Return [X, Y] of the center of cell containing provided text 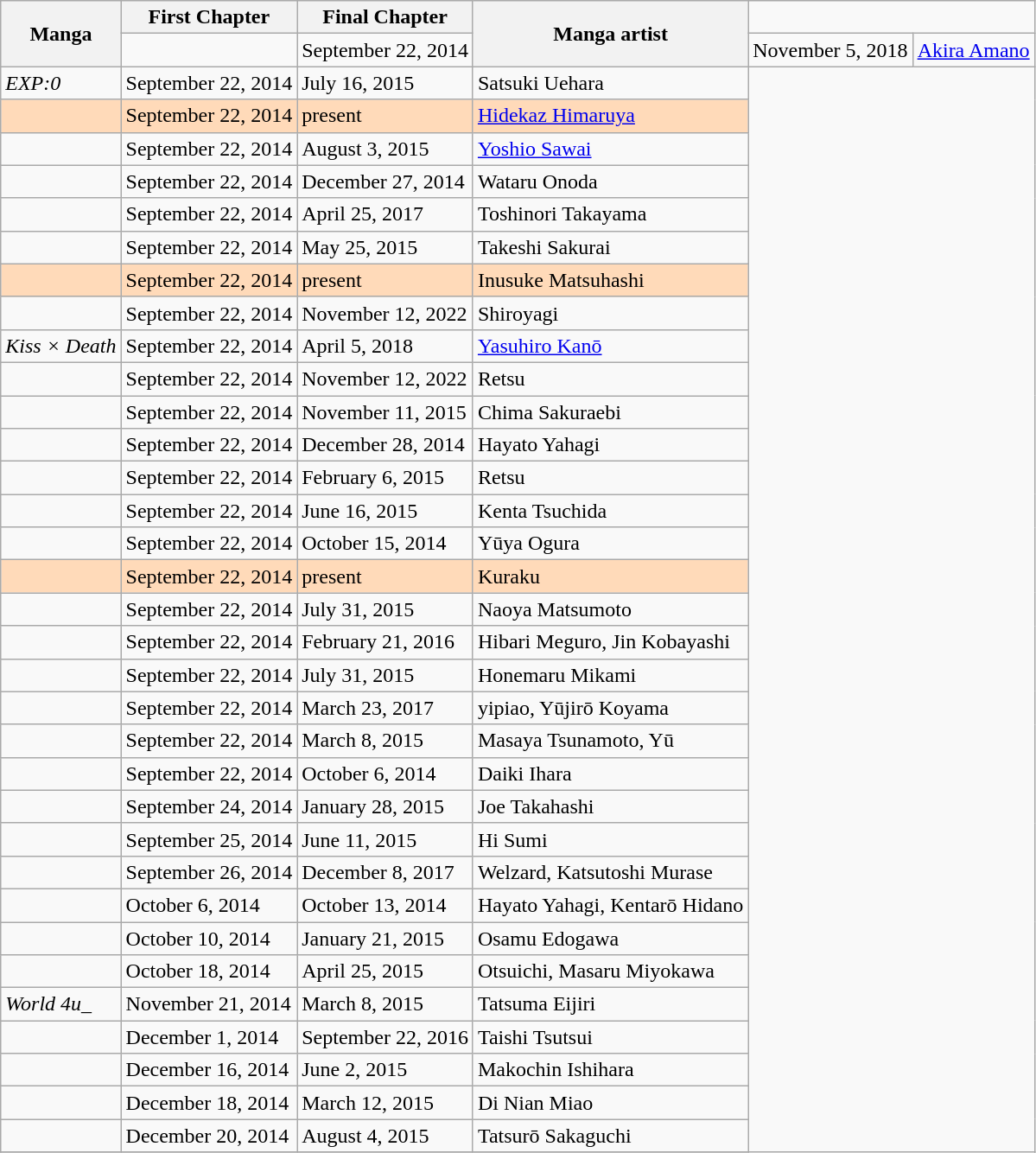
Daiki Ihara [610, 774]
December 1, 2014 [209, 1037]
Wataru Onoda [610, 182]
Yoshio Sawai [610, 149]
Akira Amano [973, 50]
August 4, 2015 [385, 1136]
Manga [60, 34]
October 18, 2014 [209, 971]
EXP:0 [60, 83]
Honemaru Mikami [610, 675]
Hayato Yahagi, Kentarō Hidano [610, 905]
Hayato Yahagi [610, 445]
August 3, 2015 [385, 149]
June 2, 2015 [385, 1070]
Masaya Tsunamoto, Yū [610, 741]
Shiroyagi [610, 313]
April 25, 2017 [385, 214]
January 28, 2015 [385, 806]
March 12, 2015 [385, 1103]
January 21, 2015 [385, 938]
September 24, 2014 [209, 806]
Kenta Tsuchida [610, 511]
Takeshi Sakurai [610, 247]
February 6, 2015 [385, 478]
Kuraku [610, 576]
October 15, 2014 [385, 544]
July 16, 2015 [385, 83]
March 23, 2017 [385, 708]
Yasuhiro Kanō [610, 346]
April 5, 2018 [385, 346]
April 25, 2015 [385, 971]
Joe Takahashi [610, 806]
September 25, 2014 [209, 839]
First Chapter [209, 17]
Hidekaz Himaruya [610, 116]
December 28, 2014 [385, 445]
Inusuke Matsuhashi [610, 280]
June 11, 2015 [385, 839]
Manga artist [610, 34]
October 10, 2014 [209, 938]
Osamu Edogawa [610, 938]
December 8, 2017 [385, 872]
November 5, 2018 [830, 50]
Di Nian Miao [610, 1103]
Tatsuma Eijiri [610, 1004]
Taishi Tsutsui [610, 1037]
Chima Sakuraebi [610, 412]
June 16, 2015 [385, 511]
Kiss × Death [60, 346]
November 11, 2015 [385, 412]
September 26, 2014 [209, 872]
December 27, 2014 [385, 182]
Makochin Ishihara [610, 1070]
October 13, 2014 [385, 905]
Welzard, Katsutoshi Murase [610, 872]
Yūya Ogura [610, 544]
Naoya Matsumoto [610, 609]
February 21, 2016 [385, 642]
December 16, 2014 [209, 1070]
Hibari Meguro, Jin Kobayashi [610, 642]
December 20, 2014 [209, 1136]
Satsuki Uehara [610, 83]
Otsuichi, Masaru Miyokawa [610, 971]
May 25, 2015 [385, 247]
December 18, 2014 [209, 1103]
November 21, 2014 [209, 1004]
Tatsurō Sakaguchi [610, 1136]
Toshinori Takayama [610, 214]
September 22, 2016 [385, 1037]
Final Chapter [385, 17]
World 4u_ [60, 1004]
yipiao, Yūjirō Koyama [610, 708]
Hi Sumi [610, 839]
